Output the [x, y] coordinate of the center of the cell containing the given text.  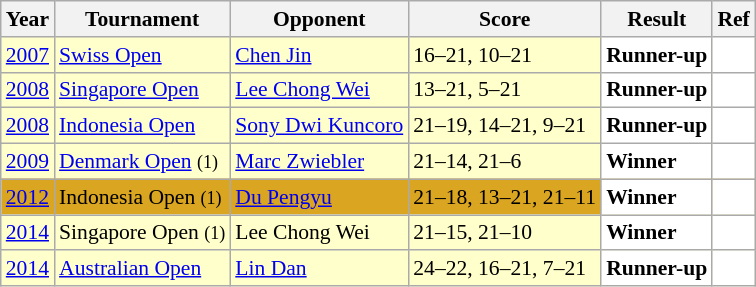
Score [504, 19]
Denmark Open (1) [142, 162]
16–21, 10–21 [504, 55]
2007 [28, 55]
Opponent [319, 19]
Indonesia Open (1) [142, 197]
Tournament [142, 19]
21–19, 14–21, 9–21 [504, 126]
Ref [733, 19]
2012 [28, 197]
Swiss Open [142, 55]
Indonesia Open [142, 126]
Lin Dan [319, 269]
Year [28, 19]
Singapore Open [142, 90]
Marc Zwiebler [319, 162]
2009 [28, 162]
Result [656, 19]
21–14, 21–6 [504, 162]
Du Pengyu [319, 197]
Sony Dwi Kuncoro [319, 126]
21–15, 21–10 [504, 233]
Singapore Open (1) [142, 233]
Chen Jin [319, 55]
Australian Open [142, 269]
13–21, 5–21 [504, 90]
21–18, 13–21, 21–11 [504, 197]
24–22, 16–21, 7–21 [504, 269]
